Find where the given text appears and provide that cell's center as [x, y] coordinate. 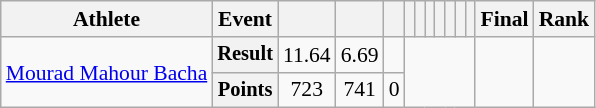
Mourad Mahour Bacha [107, 72]
Rank [564, 19]
741 [360, 90]
Event [245, 19]
Athlete [107, 19]
723 [307, 90]
Final [504, 19]
11.64 [307, 55]
Result [245, 55]
Points [245, 90]
6.69 [360, 55]
0 [394, 90]
